From the cell containing the given text, extract its center point as [x, y] coordinate. 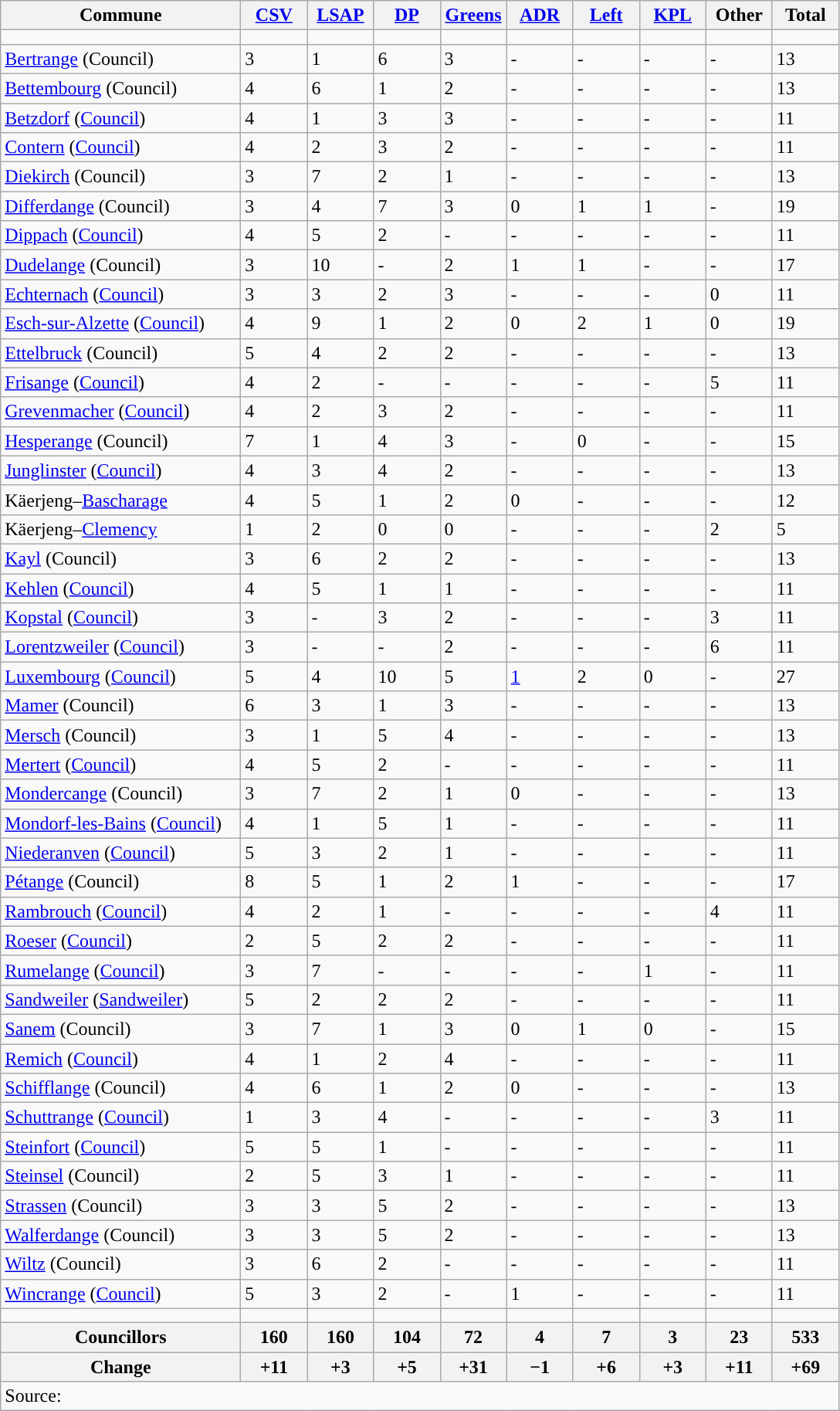
Echternach (Council) [120, 294]
Mertert (Council) [120, 765]
Bertrange (Council) [120, 59]
Ettelbruck (Council) [120, 353]
Mamer (Council) [120, 706]
Junglinster (Council) [120, 470]
DP [407, 15]
Left [606, 15]
Kehlen (Council) [120, 588]
Wincrange (Council) [120, 1294]
Betzdorf (Council) [120, 118]
Sanem (Council) [120, 1029]
72 [473, 1338]
Total [805, 15]
Mondorf-les-Bains (Council) [120, 823]
Strassen (Council) [120, 1206]
Sandweiler (Sandweiler) [120, 999]
Hesperange (Council) [120, 441]
23 [739, 1338]
Käerjeng–Bascharage [120, 500]
LSAP [340, 15]
Niederanven (Council) [120, 853]
Steinsel (Council) [120, 1176]
CSV [274, 15]
Frisange (Council) [120, 382]
Esch-sur-Alzette (Council) [120, 324]
Grevenmacher (Council) [120, 412]
8 [274, 882]
Dippach (Council) [120, 236]
+5 [407, 1367]
Mersch (Council) [120, 735]
104 [407, 1338]
Schuttrange (Council) [120, 1118]
−1 [540, 1367]
Commune [120, 15]
ADR [540, 15]
Differdange (Council) [120, 206]
Luxembourg (Council) [120, 677]
Lorentzweiler (Council) [120, 647]
Schifflange (Council) [120, 1088]
12 [805, 500]
+69 [805, 1367]
Councillors [120, 1338]
Kopstal (Council) [120, 618]
Pétange (Council) [120, 882]
Contern (Council) [120, 148]
Walferdange (Council) [120, 1235]
Other [739, 15]
Diekirch (Council) [120, 177]
9 [340, 324]
Dudelange (Council) [120, 265]
27 [805, 677]
Greens [473, 15]
Change [120, 1367]
+6 [606, 1367]
Mondercange (Council) [120, 794]
Wiltz (Council) [120, 1264]
Kayl (Council) [120, 558]
Bettembourg (Council) [120, 88]
533 [805, 1338]
Rambrouch (Council) [120, 911]
Steinfort (Council) [120, 1147]
+31 [473, 1367]
Roeser (Council) [120, 941]
KPL [672, 15]
Rumelange (Council) [120, 970]
Käerjeng–Clemency [120, 529]
Remich (Council) [120, 1059]
Source: [420, 1396]
